Determine the [x, y] coordinate at the center of the cell enclosing the given text.  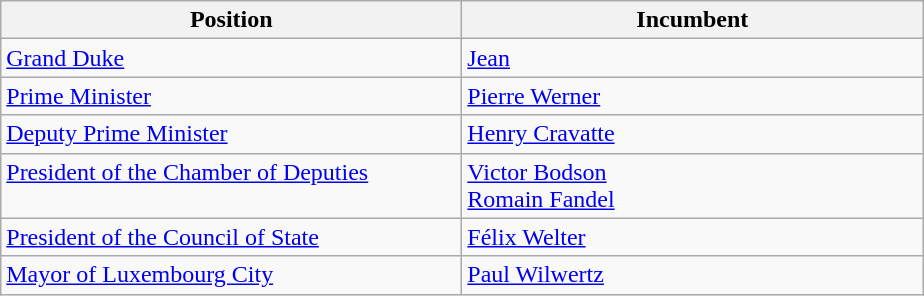
Jean [692, 58]
Paul Wilwertz [692, 275]
Pierre Werner [692, 96]
President of the Chamber of Deputies [232, 186]
Incumbent [692, 20]
Position [232, 20]
President of the Council of State [232, 237]
Grand Duke [232, 58]
Victor Bodson Romain Fandel [692, 186]
Félix Welter [692, 237]
Mayor of Luxembourg City [232, 275]
Deputy Prime Minister [232, 134]
Henry Cravatte [692, 134]
Prime Minister [232, 96]
